Return [X, Y] of the center of cell containing provided text 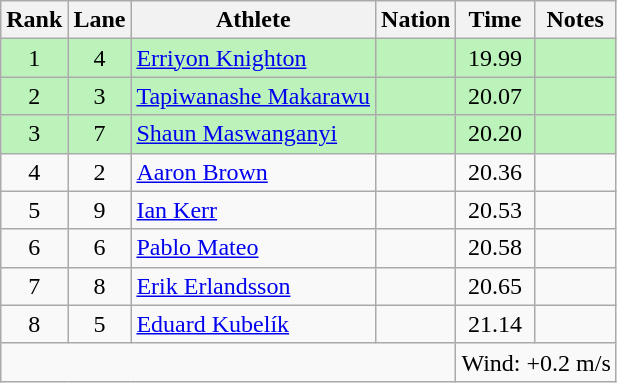
Aaron Brown [254, 172]
20.36 [495, 172]
Pablo Mateo [254, 248]
Time [495, 20]
1 [34, 58]
Nation [416, 20]
Wind: +0.2 m/s [536, 362]
Ian Kerr [254, 210]
Rank [34, 20]
Notes [575, 20]
Erriyon Knighton [254, 58]
20.20 [495, 134]
Athlete [254, 20]
Shaun Maswanganyi [254, 134]
19.99 [495, 58]
21.14 [495, 324]
9 [100, 210]
Eduard Kubelík [254, 324]
Tapiwanashe Makarawu [254, 96]
20.58 [495, 248]
20.07 [495, 96]
Erik Erlandsson [254, 286]
20.53 [495, 210]
Lane [100, 20]
20.65 [495, 286]
